Scan for the cell matching the given text and deliver its [X, Y] coordinate at center. 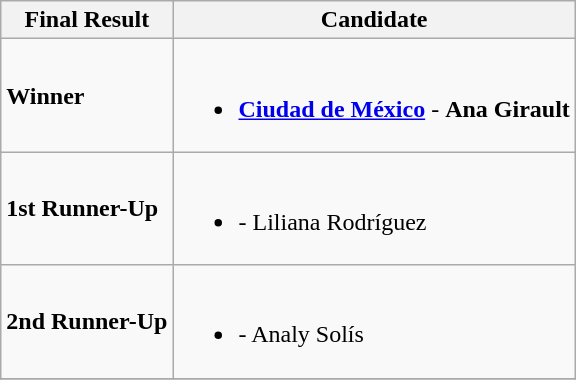
1st Runner-Up [87, 208]
- Analy Solís [374, 322]
Candidate [374, 20]
- Liliana Rodríguez [374, 208]
2nd Runner-Up [87, 322]
Winner [87, 96]
Ciudad de México - Ana Girault [374, 96]
Final Result [87, 20]
